Detect which cell encompasses the target text, then output its (X, Y) center coordinate. 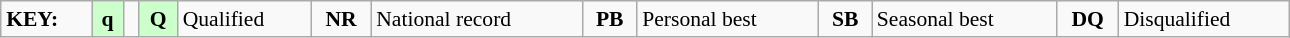
National record (476, 19)
DQ (1088, 19)
PB (610, 19)
Seasonal best (964, 19)
SB (846, 19)
q (108, 19)
NR (341, 19)
Personal best (728, 19)
Q (158, 19)
KEY: (46, 19)
Disqualified (1204, 19)
Qualified (244, 19)
